Return the [x, y] coordinate for the center point of the cell that contains the specified text.  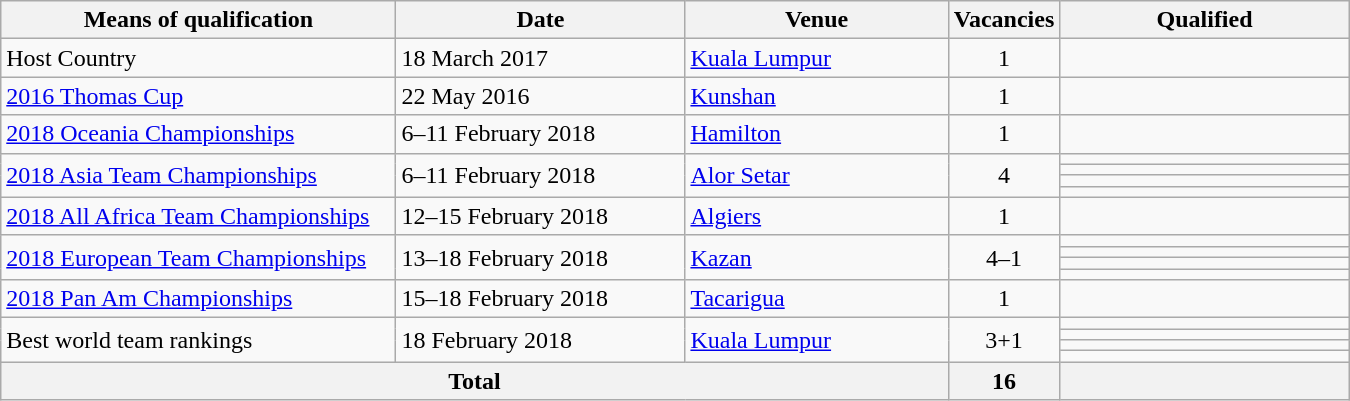
Total [475, 381]
Alor Setar [816, 175]
2018 Asia Team Championships [198, 175]
16 [1004, 381]
22 May 2016 [540, 96]
4 [1004, 175]
15–18 February 2018 [540, 299]
Host Country [198, 58]
Tacarigua [816, 299]
Qualified [1204, 20]
Hamilton [816, 134]
2018 Oceania Championships [198, 134]
Best world team rankings [198, 340]
Kazan [816, 257]
Means of qualification [198, 20]
Kunshan [816, 96]
13–18 February 2018 [540, 257]
Algiers [816, 216]
Venue [816, 20]
2018 European Team Championships [198, 257]
18 February 2018 [540, 340]
2018 All Africa Team Championships [198, 216]
Date [540, 20]
2016 Thomas Cup [198, 96]
Vacancies [1004, 20]
4–1 [1004, 257]
3+1 [1004, 340]
2018 Pan Am Championships [198, 299]
18 March 2017 [540, 58]
12–15 February 2018 [540, 216]
